Locate the cell with the specified text and output its [x, y] center coordinate. 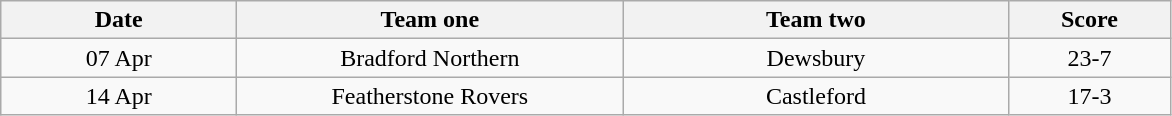
Team one [430, 20]
Date [119, 20]
07 Apr [119, 58]
14 Apr [119, 96]
Featherstone Rovers [430, 96]
Castleford [816, 96]
23-7 [1090, 58]
Bradford Northern [430, 58]
Dewsbury [816, 58]
Team two [816, 20]
Score [1090, 20]
17-3 [1090, 96]
